For the text-containing cell, return its midpoint in [X, Y] coordinate format. 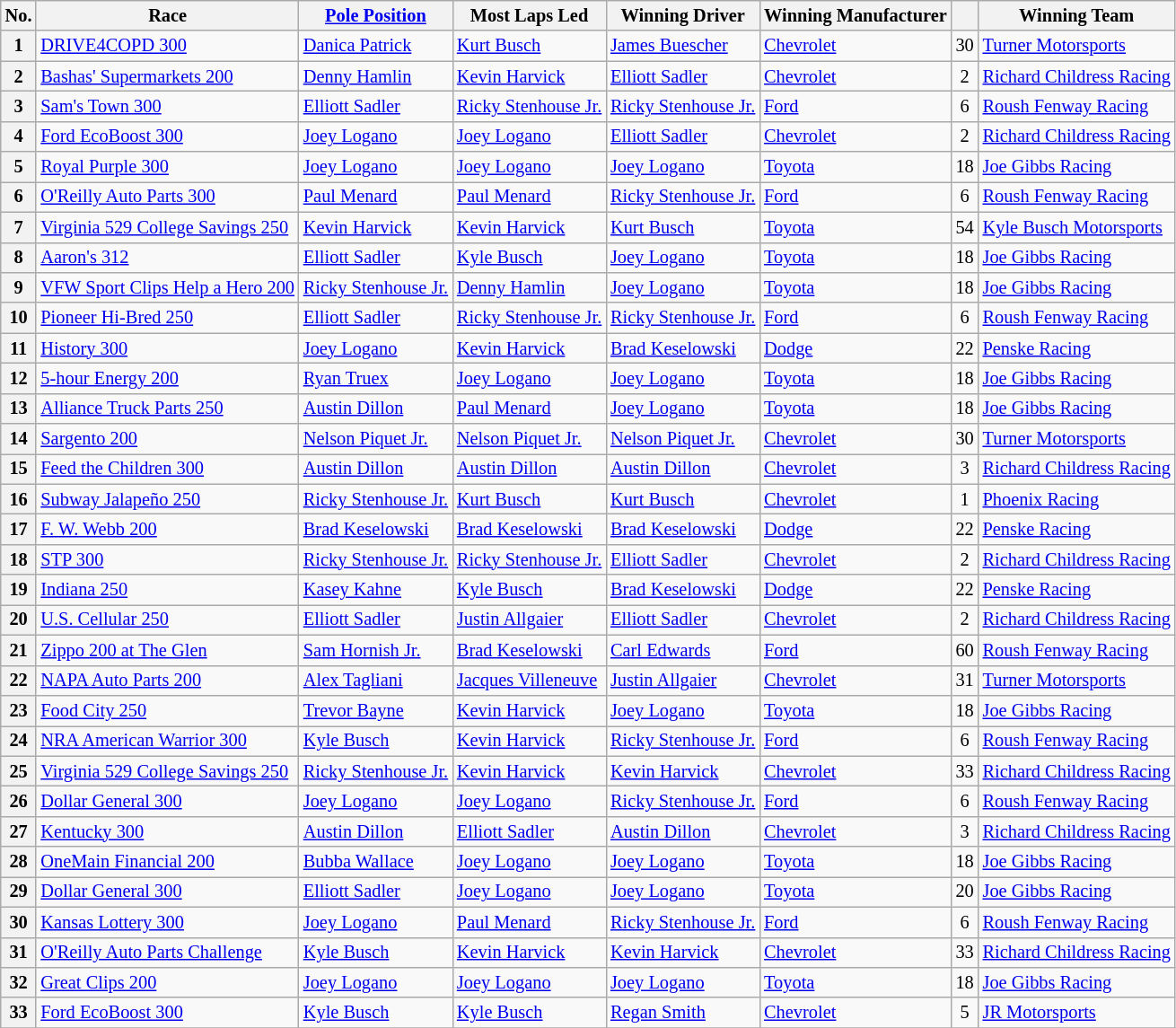
Pioneer Hi-Bred 250 [167, 318]
F. W. Webb 200 [167, 529]
28 [19, 862]
23 [19, 710]
26 [19, 801]
9 [19, 287]
Sargento 200 [167, 439]
10 [19, 318]
Pole Position [375, 15]
O'Reilly Auto Parts 300 [167, 197]
James Buescher [682, 46]
STP 300 [167, 559]
Sam Hornish Jr. [375, 650]
OneMain Financial 200 [167, 862]
5-hour Energy 200 [167, 378]
Ryan Truex [375, 378]
Sam's Town 300 [167, 106]
Bashas' Supermarkets 200 [167, 76]
Alex Tagliani [375, 681]
NRA American Warrior 300 [167, 741]
Trevor Bayne [375, 710]
19 [19, 590]
Regan Smith [682, 1013]
Royal Purple 300 [167, 167]
Great Clips 200 [167, 982]
24 [19, 741]
Aaron's 312 [167, 258]
Winning Driver [682, 15]
NAPA Auto Parts 200 [167, 681]
12 [19, 378]
Alliance Truck Parts 250 [167, 409]
7 [19, 227]
11 [19, 348]
Subway Jalapeño 250 [167, 499]
25 [19, 771]
14 [19, 439]
Feed the Children 300 [167, 469]
Danica Patrick [375, 46]
Winning Team [1077, 15]
32 [19, 982]
15 [19, 469]
17 [19, 529]
60 [965, 650]
Bubba Wallace [375, 862]
Zippo 200 at The Glen [167, 650]
O'Reilly Auto Parts Challenge [167, 953]
Kasey Kahne [375, 590]
Kyle Busch Motorsports [1077, 227]
Food City 250 [167, 710]
21 [19, 650]
No. [19, 15]
Most Laps Led [530, 15]
JR Motorsports [1077, 1013]
Kansas Lottery 300 [167, 922]
U.S. Cellular 250 [167, 619]
Kentucky 300 [167, 831]
8 [19, 258]
History 300 [167, 348]
13 [19, 409]
Jacques Villeneuve [530, 681]
Indiana 250 [167, 590]
16 [19, 499]
Carl Edwards [682, 650]
29 [19, 892]
DRIVE4COPD 300 [167, 46]
Phoenix Racing [1077, 499]
27 [19, 831]
VFW Sport Clips Help a Hero 200 [167, 287]
54 [965, 227]
4 [19, 136]
Winning Manufacturer [855, 15]
Race [167, 15]
